Locate the cell with the specified text and output its (X, Y) center coordinate. 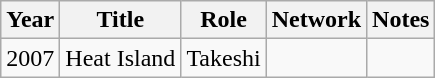
2007 (30, 58)
Role (224, 20)
Title (120, 20)
Notes (401, 20)
Takeshi (224, 58)
Year (30, 20)
Heat Island (120, 58)
Network (316, 20)
